Identify which cell holds the provided text, then report its (x, y) central coordinate. 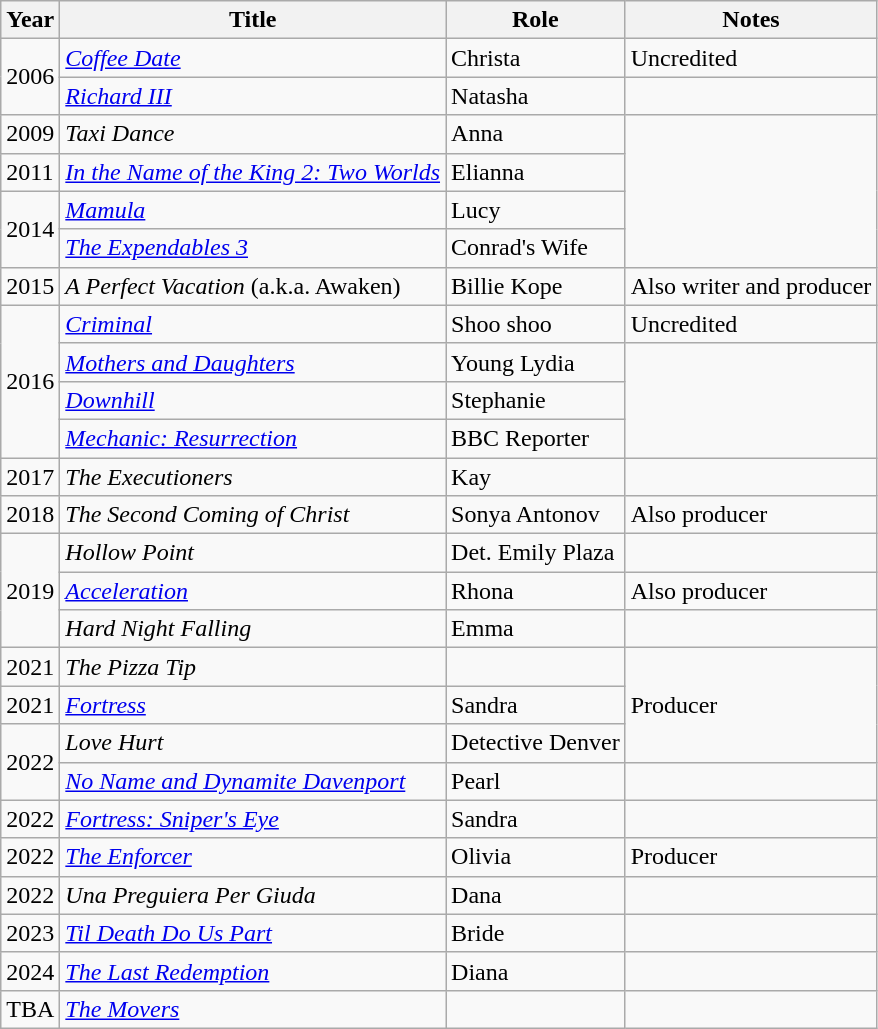
Title (253, 20)
2017 (30, 477)
Hollow Point (253, 553)
The Second Coming of Christ (253, 515)
2011 (30, 172)
Elianna (536, 172)
Lucy (536, 210)
In the Name of the King 2: Two Worlds (253, 172)
A Perfect Vacation (a.k.a. Awaken) (253, 286)
Richard III (253, 96)
Billie Kope (536, 286)
The Executioners (253, 477)
2023 (30, 933)
Also writer and producer (751, 286)
2024 (30, 971)
Pearl (536, 781)
Det. Emily Plaza (536, 553)
Kay (536, 477)
Fortress: Sniper's Eye (253, 819)
2019 (30, 591)
2016 (30, 381)
Emma (536, 629)
Natasha (536, 96)
2015 (30, 286)
TBA (30, 1009)
Mothers and Daughters (253, 362)
Love Hurt (253, 743)
Mechanic: Resurrection (253, 438)
Olivia (536, 857)
Una Preguiera Per Giuda (253, 895)
Acceleration (253, 591)
Stephanie (536, 400)
Role (536, 20)
Shoo shoo (536, 324)
2009 (30, 134)
2006 (30, 77)
Fortress (253, 705)
Detective Denver (536, 743)
Conrad's Wife (536, 248)
Hard Night Falling (253, 629)
The Movers (253, 1009)
The Enforcer (253, 857)
Year (30, 20)
The Last Redemption (253, 971)
Bride (536, 933)
Notes (751, 20)
No Name and Dynamite Davenport (253, 781)
Criminal (253, 324)
Downhill (253, 400)
Anna (536, 134)
Til Death Do Us Part (253, 933)
The Pizza Tip (253, 667)
Dana (536, 895)
Taxi Dance (253, 134)
2014 (30, 229)
Christa (536, 58)
The Expendables 3 (253, 248)
Young Lydia (536, 362)
2018 (30, 515)
Mamula (253, 210)
BBC Reporter (536, 438)
Diana (536, 971)
Coffee Date (253, 58)
Sonya Antonov (536, 515)
Rhona (536, 591)
